Pinpoint the cell where the given text exists, returning its [X, Y] midpoint coordinate. 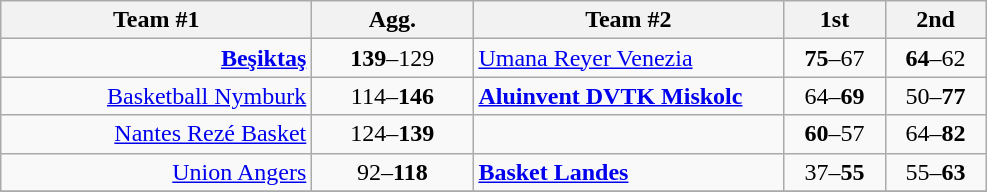
Union Angers [156, 172]
64–82 [936, 134]
Beşiktaş [156, 58]
75–67 [834, 58]
Basket Landes [628, 172]
114–146 [392, 96]
2nd [936, 20]
Nantes Rezé Basket [156, 134]
Aluinvent DVTK Miskolc [628, 96]
64–69 [834, 96]
Agg. [392, 20]
Team #2 [628, 20]
1st [834, 20]
55–63 [936, 172]
Umana Reyer Venezia [628, 58]
Basketball Nymburk [156, 96]
37–55 [834, 172]
50–77 [936, 96]
Team #1 [156, 20]
60–57 [834, 134]
64–62 [936, 58]
92–118 [392, 172]
124–139 [392, 134]
139–129 [392, 58]
